Detect which cell encompasses the target text, then output its (x, y) center coordinate. 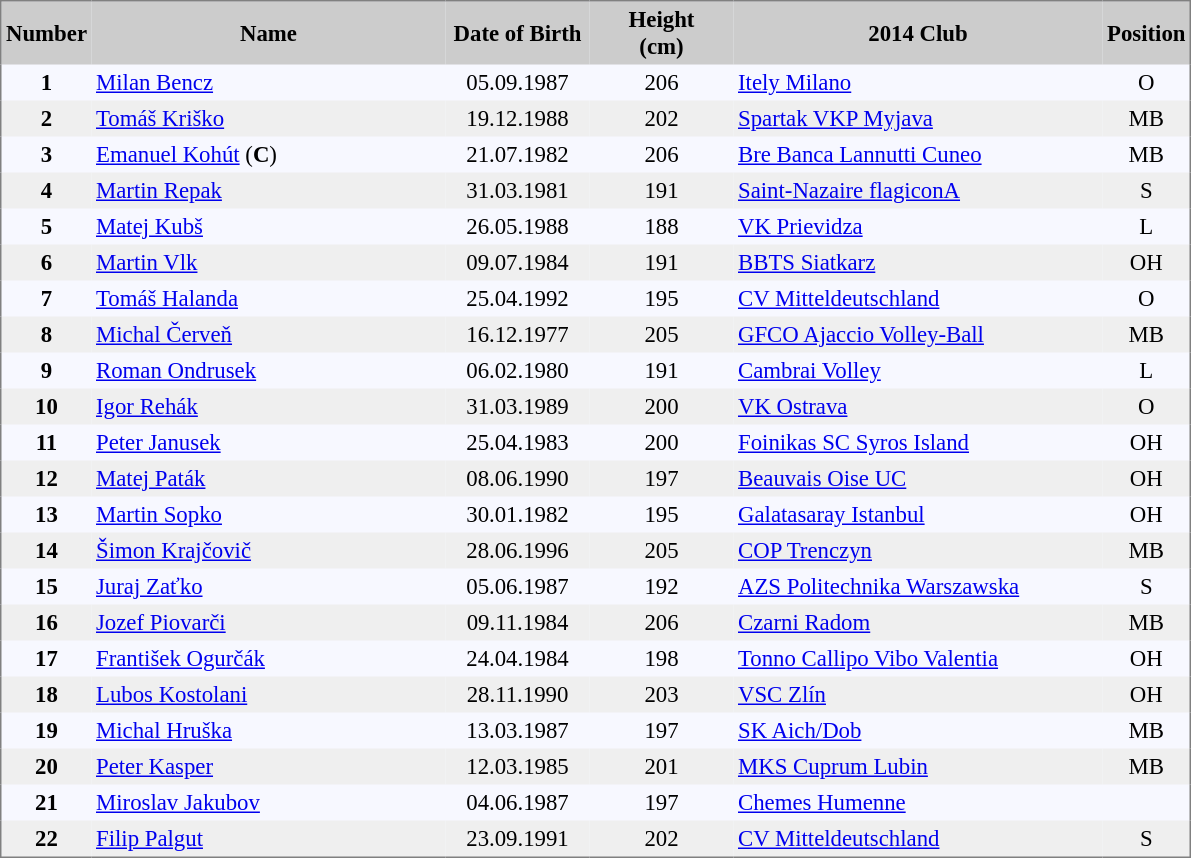
GFCO Ajaccio Volley-Ball (918, 334)
Tonno Callipo Vibo Valentia (918, 658)
6 (46, 262)
Milan Bencz (269, 82)
28.11.1990 (518, 694)
31.03.1981 (518, 190)
19.12.1988 (518, 118)
12 (46, 478)
18 (46, 694)
12.03.1985 (518, 766)
05.06.1987 (518, 586)
22 (46, 838)
11 (46, 442)
Igor Rehák (269, 406)
23.09.1991 (518, 838)
20 (46, 766)
Tomáš Kriško (269, 118)
Filip Palgut (269, 838)
16 (46, 622)
30.01.1982 (518, 514)
Beauvais Oise UC (918, 478)
MKS Cuprum Lubin (918, 766)
VK Prievidza (918, 226)
25.04.1983 (518, 442)
9 (46, 370)
16.12.1977 (518, 334)
AZS Politechnika Warszawska (918, 586)
7 (46, 298)
05.09.1987 (518, 82)
19 (46, 730)
Matej Kubš (269, 226)
Itely Milano (918, 82)
31.03.1989 (518, 406)
Jozef Piovarči (269, 622)
06.02.1980 (518, 370)
2 (46, 118)
198 (662, 658)
17 (46, 658)
5 (46, 226)
10 (46, 406)
Position (1146, 33)
Michal Hruška (269, 730)
188 (662, 226)
František Ogurčák (269, 658)
Miroslav Jakubov (269, 802)
Martin Vlk (269, 262)
Cambrai Volley (918, 370)
Tomáš Halanda (269, 298)
Peter Kasper (269, 766)
3 (46, 154)
14 (46, 550)
201 (662, 766)
Name (269, 33)
13 (46, 514)
Number (46, 33)
Spartak VKP Myjava (918, 118)
Czarni Radom (918, 622)
21 (46, 802)
25.04.1992 (518, 298)
SK Aich/Dob (918, 730)
Lubos Kostolani (269, 694)
192 (662, 586)
Galatasaray Istanbul (918, 514)
COP Trenczyn (918, 550)
24.04.1984 (518, 658)
203 (662, 694)
Chemes Humenne (918, 802)
Foinikas SC Syros Island (918, 442)
Emanuel Kohút (C) (269, 154)
13.03.1987 (518, 730)
08.06.1990 (518, 478)
09.11.1984 (518, 622)
1 (46, 82)
BBTS Siatkarz (918, 262)
09.07.1984 (518, 262)
Bre Banca Lannutti Cuneo (918, 154)
Height(cm) (662, 33)
2014 Club (918, 33)
Michal Červeň (269, 334)
21.07.1982 (518, 154)
Martin Repak (269, 190)
Date of Birth (518, 33)
04.06.1987 (518, 802)
Matej Paták (269, 478)
VK Ostrava (918, 406)
Šimon Krajčovič (269, 550)
Saint-Nazaire flagiconA (918, 190)
28.06.1996 (518, 550)
15 (46, 586)
Juraj Zaťko (269, 586)
Roman Ondrusek (269, 370)
26.05.1988 (518, 226)
Martin Sopko (269, 514)
VSC Zlín (918, 694)
8 (46, 334)
Peter Janusek (269, 442)
4 (46, 190)
